Pinpoint the cell where the given text exists, returning its [x, y] midpoint coordinate. 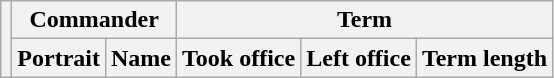
Took office [239, 58]
Term [365, 20]
Portrait [59, 58]
Term length [484, 58]
Left office [359, 58]
Name [140, 58]
Commander [94, 20]
